Return the [X, Y] coordinate for the center point of the cell that contains the specified text.  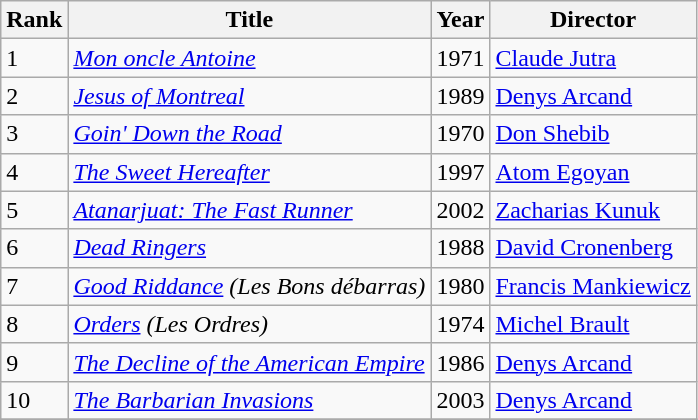
9 [34, 362]
Year [460, 20]
Claude Jutra [593, 58]
Title [250, 20]
2 [34, 96]
Zacharias Kunuk [593, 210]
Mon oncle Antoine [250, 58]
Rank [34, 20]
7 [34, 286]
10 [34, 400]
1974 [460, 324]
3 [34, 134]
1988 [460, 248]
Atanarjuat: The Fast Runner [250, 210]
2003 [460, 400]
David Cronenberg [593, 248]
Don Shebib [593, 134]
The Barbarian Invasions [250, 400]
6 [34, 248]
Michel Brault [593, 324]
Francis Mankiewicz [593, 286]
Director [593, 20]
Jesus of Montreal [250, 96]
1997 [460, 172]
Orders (Les Ordres) [250, 324]
The Sweet Hereafter [250, 172]
2002 [460, 210]
1989 [460, 96]
1 [34, 58]
1980 [460, 286]
1986 [460, 362]
The Decline of the American Empire [250, 362]
Atom Egoyan [593, 172]
Goin' Down the Road [250, 134]
Dead Ringers [250, 248]
4 [34, 172]
5 [34, 210]
1970 [460, 134]
1971 [460, 58]
8 [34, 324]
Good Riddance (Les Bons débarras) [250, 286]
